Scan for the cell matching the given text and deliver its [X, Y] coordinate at center. 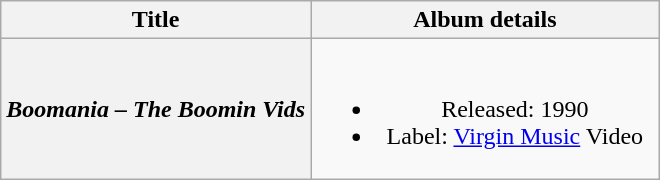
Released: 1990Label: Virgin Music Video [486, 109]
Title [156, 20]
Boomania – The Boomin Vids [156, 109]
Album details [486, 20]
